For the text-containing cell, return its midpoint in [x, y] coordinate format. 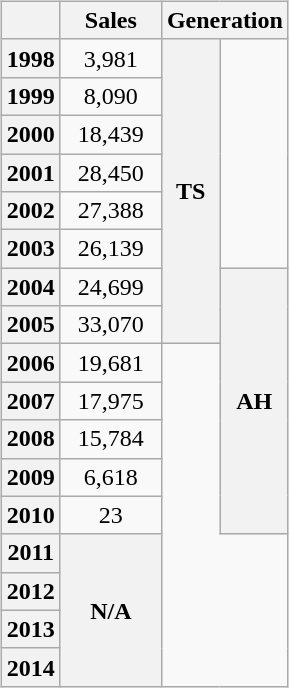
2009 [30, 477]
26,139 [110, 249]
3,981 [110, 58]
2014 [30, 667]
33,070 [110, 325]
2012 [30, 591]
18,439 [110, 134]
28,450 [110, 173]
AH [254, 401]
2001 [30, 173]
1999 [30, 96]
2005 [30, 325]
23 [110, 515]
2013 [30, 629]
2008 [30, 439]
2004 [30, 287]
2007 [30, 401]
2011 [30, 553]
2010 [30, 515]
Sales [110, 20]
1998 [30, 58]
2006 [30, 363]
Generation [224, 20]
27,388 [110, 211]
2002 [30, 211]
6,618 [110, 477]
2000 [30, 134]
2003 [30, 249]
N/A [110, 610]
TS [190, 191]
24,699 [110, 287]
19,681 [110, 363]
15,784 [110, 439]
17,975 [110, 401]
8,090 [110, 96]
